Pinpoint the cell where the given text exists, returning its [x, y] midpoint coordinate. 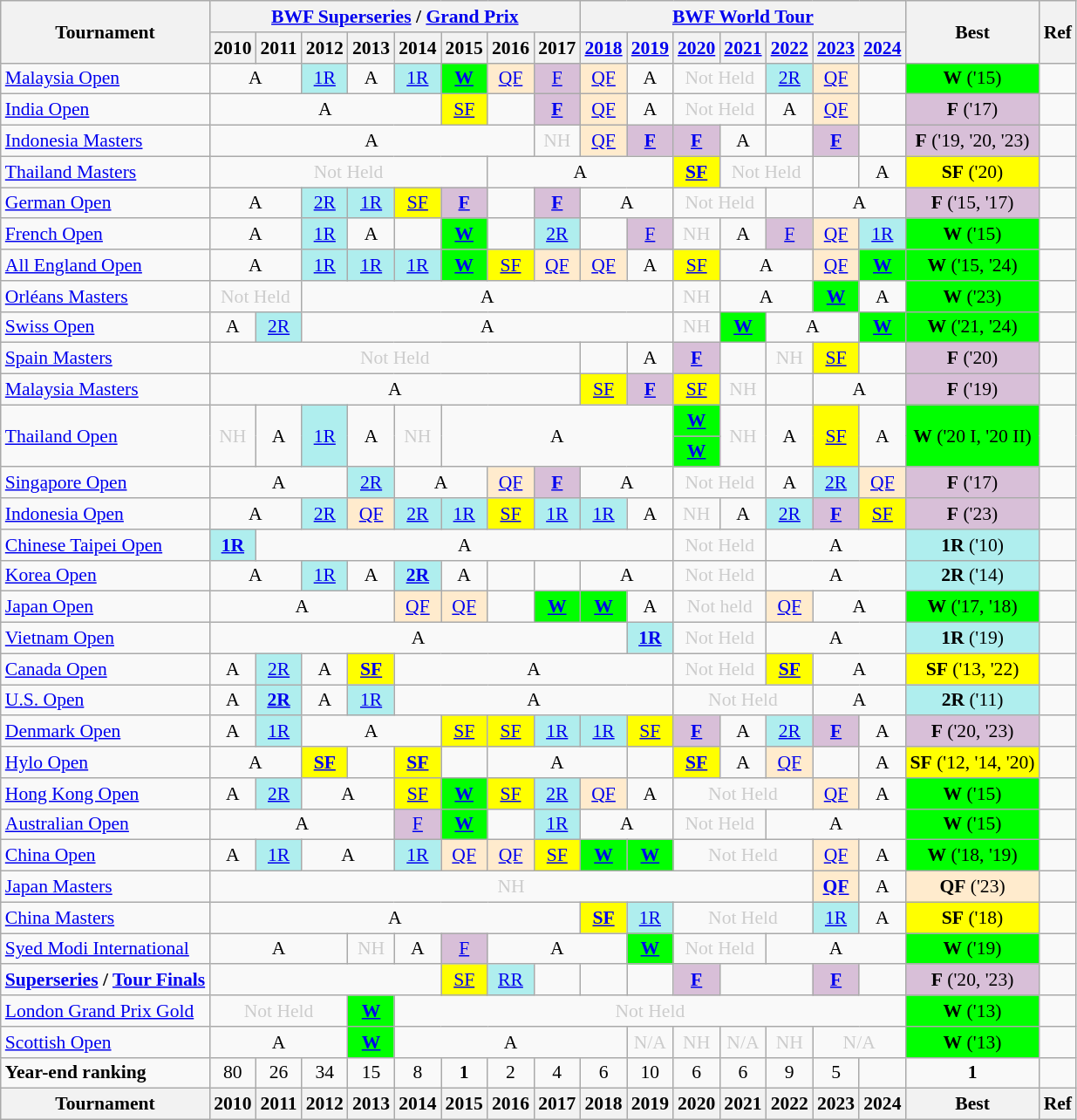
Swiss Open [105, 327]
Indonesia Open [105, 514]
U.S. Open [105, 700]
W ('23) [971, 297]
34 [324, 1073]
Korea Open [105, 576]
India Open [105, 110]
10 [651, 1073]
5 [835, 1073]
Denmark Open [105, 732]
9 [790, 1073]
2R ('14) [971, 576]
Australian Open [105, 824]
F ('15, '17) [971, 203]
Orléans Masters [105, 297]
Indonesia Masters [105, 141]
Japan Open [105, 607]
Spain Masters [105, 359]
Malaysia Masters [105, 390]
Year-end ranking [105, 1073]
F ('20) [971, 359]
Thailand Masters [105, 172]
2R ('11) [971, 700]
China Masters [105, 918]
German Open [105, 203]
1R ('19) [971, 639]
Syed Modi International [105, 949]
F ('19, '20, '23) [971, 141]
26 [279, 1073]
Not held [720, 607]
All England Open [105, 265]
Malaysia Open [105, 79]
SF ('12, '14, '20) [971, 762]
F ('23) [971, 514]
London Grand Prix Gold [105, 1011]
W ('20 I, '20 II) [971, 436]
Japan Masters [105, 887]
Superseries / Tour Finals [105, 980]
W ('19) [971, 949]
China Open [105, 856]
QF ('23) [971, 887]
BWF Superseries / Grand Prix [394, 17]
Hong Kong Open [105, 794]
8 [417, 1073]
2 [511, 1073]
Thailand Open [105, 436]
BWF World Tour [743, 17]
Chinese Taipei Open [105, 545]
1R ('10) [971, 545]
W ('15, '24) [971, 265]
F ('19) [971, 390]
4 [556, 1073]
SF ('13, '22) [971, 669]
Scottish Open [105, 1042]
French Open [105, 235]
SF ('20) [971, 172]
Singapore Open [105, 483]
Canada Open [105, 669]
SF ('18) [971, 918]
W ('18, '19) [971, 856]
Vietnam Open [105, 639]
RR [511, 980]
Hylo Open [105, 762]
80 [232, 1073]
W ('21, '24) [971, 327]
W ('17, '18) [971, 607]
15 [371, 1073]
